Identify which cell holds the provided text, then report its (X, Y) central coordinate. 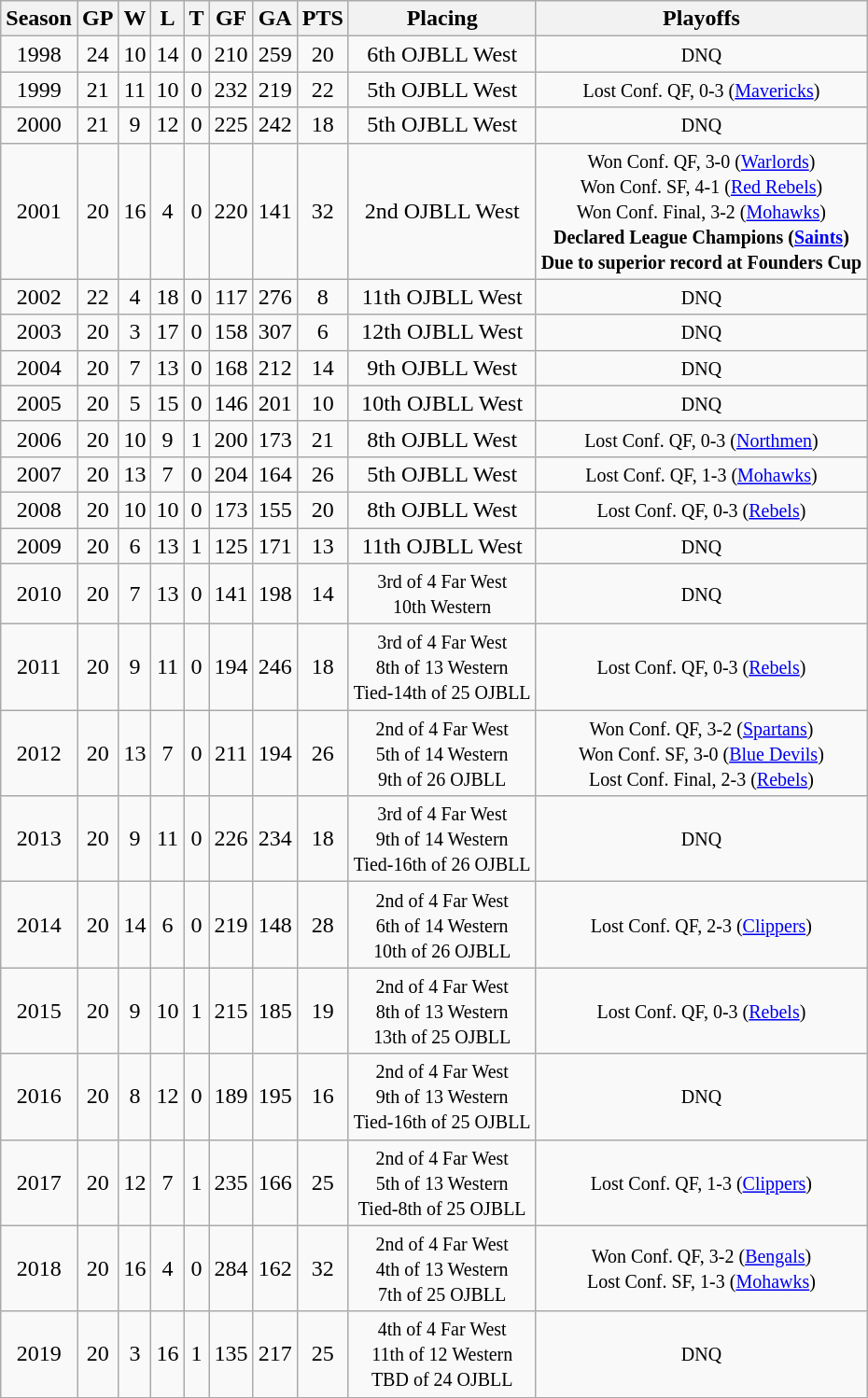
2017 (39, 1182)
166 (274, 1182)
220 (231, 211)
2016 (39, 1097)
2nd of 4 Far West6th of 14 Western10th of 26 OJBLL (442, 925)
307 (274, 332)
15 (168, 403)
GA (274, 19)
Lost Conf. QF, 1-3 (Mohawks) (702, 474)
2nd OJBLL West (442, 211)
1999 (39, 90)
171 (274, 546)
2nd of 4 Far West9th of 13 WesternTied-16th of 25 OJBLL (442, 1097)
24 (97, 54)
1998 (39, 54)
189 (231, 1097)
2019 (39, 1354)
10th OJBLL West (442, 403)
164 (274, 474)
210 (231, 54)
19 (323, 1011)
158 (231, 332)
242 (274, 125)
125 (231, 546)
135 (231, 1354)
204 (231, 474)
6th OJBLL West (442, 54)
2004 (39, 368)
2010 (39, 594)
117 (231, 297)
Season (39, 19)
2006 (39, 439)
232 (231, 90)
2002 (39, 297)
Placing (442, 19)
L (168, 19)
2000 (39, 125)
215 (231, 1011)
200 (231, 439)
9th OJBLL West (442, 368)
276 (274, 297)
259 (274, 54)
W (134, 19)
Won Conf. QF, 3-2 (Bengals)Lost Conf. SF, 1-3 (Mohawks) (702, 1268)
235 (231, 1182)
201 (274, 403)
2nd of 4 Far West8th of 13 Western13th of 25 OJBLL (442, 1011)
2nd of 4 Far West5th of 14 Western9th of 26 OJBLL (442, 753)
2009 (39, 546)
146 (231, 403)
185 (274, 1011)
2nd of 4 Far West5th of 13 WesternTied-8th of 25 OJBLL (442, 1182)
225 (231, 125)
2011 (39, 667)
2013 (39, 839)
226 (231, 839)
2015 (39, 1011)
T (196, 19)
198 (274, 594)
2nd of 4 Far West4th of 13 Western7th of 25 OJBLL (442, 1268)
2005 (39, 403)
148 (274, 925)
2001 (39, 211)
284 (231, 1268)
3rd of 4 Far West8th of 13 WesternTied-14th of 25 OJBLL (442, 667)
234 (274, 839)
4th of 4 Far West11th of 12 WesternTBD of 24 OJBLL (442, 1354)
2014 (39, 925)
Lost Conf. QF, 0-3 (Northmen) (702, 439)
211 (231, 753)
GP (97, 19)
217 (274, 1354)
Lost Conf. QF, 0-3 (Mavericks) (702, 90)
168 (231, 368)
212 (274, 368)
2012 (39, 753)
Playoffs (702, 19)
PTS (323, 19)
GF (231, 19)
28 (323, 925)
3rd of 4 Far West10th Western (442, 594)
Won Conf. QF, 3-2 (Spartans)Won Conf. SF, 3-0 (Blue Devils)Lost Conf. Final, 2-3 (Rebels) (702, 753)
2007 (39, 474)
2003 (39, 332)
2018 (39, 1268)
162 (274, 1268)
155 (274, 510)
2008 (39, 510)
5 (134, 403)
12th OJBLL West (442, 332)
195 (274, 1097)
17 (168, 332)
Lost Conf. QF, 2-3 (Clippers) (702, 925)
246 (274, 667)
3rd of 4 Far West9th of 14 WesternTied-16th of 26 OJBLL (442, 839)
Lost Conf. QF, 1-3 (Clippers) (702, 1182)
